Pinpoint the cell where the given text exists, returning its (X, Y) midpoint coordinate. 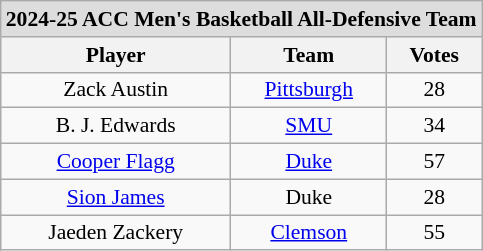
57 (434, 162)
SMU (309, 126)
Zack Austin (116, 90)
34 (434, 126)
Team (309, 55)
Votes (434, 55)
Clemson (309, 233)
Player (116, 55)
Sion James (116, 197)
Cooper Flagg (116, 162)
B. J. Edwards (116, 126)
Pittsburgh (309, 90)
2024-25 ACC Men's Basketball All-Defensive Team (242, 19)
55 (434, 233)
Jaeden Zackery (116, 233)
